Identify which cell holds the provided text, then report its (x, y) central coordinate. 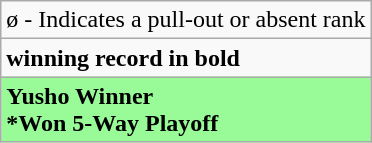
winning record in bold (186, 58)
Yusho Winner*Won 5-Way Playoff (186, 110)
ø - Indicates a pull-out or absent rank (186, 20)
